From the cell containing the given text, extract its center point as [X, Y] coordinate. 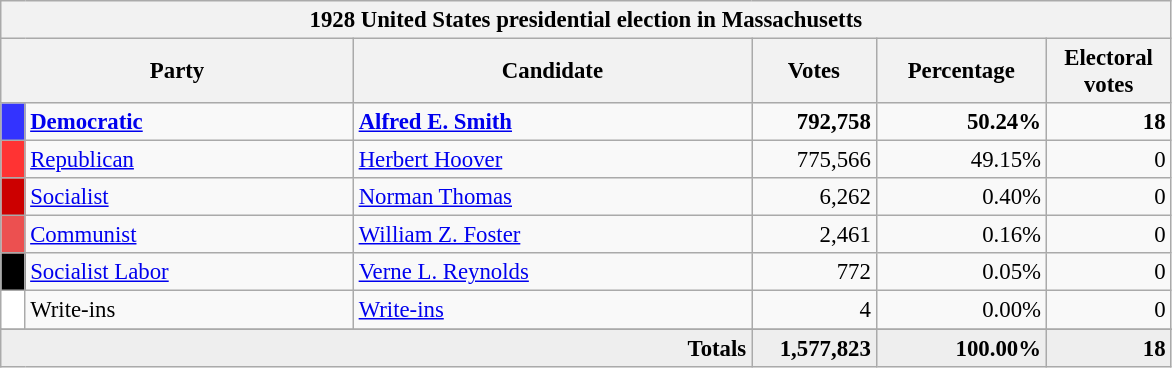
1,577,823 [814, 348]
Electoral votes [1108, 72]
100.00% [961, 348]
William Z. Foster [552, 235]
Democratic [189, 122]
Herbert Hoover [552, 160]
Candidate [552, 72]
Votes [814, 72]
Alfred E. Smith [552, 122]
0.05% [961, 273]
Communist [189, 235]
Norman Thomas [552, 197]
Socialist [189, 197]
6,262 [814, 197]
Totals [376, 348]
Verne L. Reynolds [552, 273]
0.00% [961, 310]
0.40% [961, 197]
792,758 [814, 122]
Party [178, 72]
Percentage [961, 72]
772 [814, 273]
775,566 [814, 160]
Socialist Labor [189, 273]
1928 United States presidential election in Massachusetts [586, 20]
Republican [189, 160]
4 [814, 310]
0.16% [961, 235]
50.24% [961, 122]
2,461 [814, 235]
49.15% [961, 160]
